Scan for the cell matching the given text and deliver its [x, y] coordinate at center. 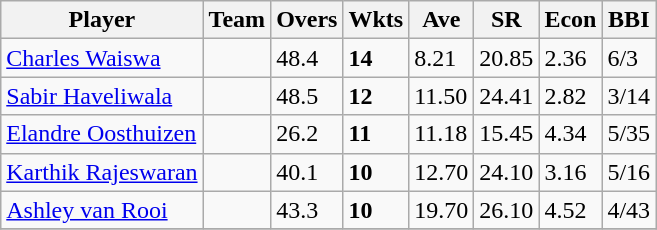
48.5 [307, 96]
2.36 [570, 58]
14 [376, 58]
4.34 [570, 134]
24.10 [506, 172]
Wkts [376, 20]
2.82 [570, 96]
BBI [629, 20]
20.85 [506, 58]
15.45 [506, 134]
4.52 [570, 210]
4/43 [629, 210]
Sabir Haveliwala [102, 96]
24.41 [506, 96]
11.18 [442, 134]
3.16 [570, 172]
8.21 [442, 58]
Charles Waiswa [102, 58]
40.1 [307, 172]
Econ [570, 20]
3/14 [629, 96]
5/16 [629, 172]
Karthik Rajeswaran [102, 172]
Team [237, 20]
11.50 [442, 96]
26.2 [307, 134]
26.10 [506, 210]
Overs [307, 20]
SR [506, 20]
11 [376, 134]
12 [376, 96]
12.70 [442, 172]
48.4 [307, 58]
Player [102, 20]
6/3 [629, 58]
43.3 [307, 210]
19.70 [442, 210]
Elandre Oosthuizen [102, 134]
5/35 [629, 134]
Ashley van Rooi [102, 210]
Ave [442, 20]
